Return the [X, Y] coordinate for the center point of the cell that contains the specified text.  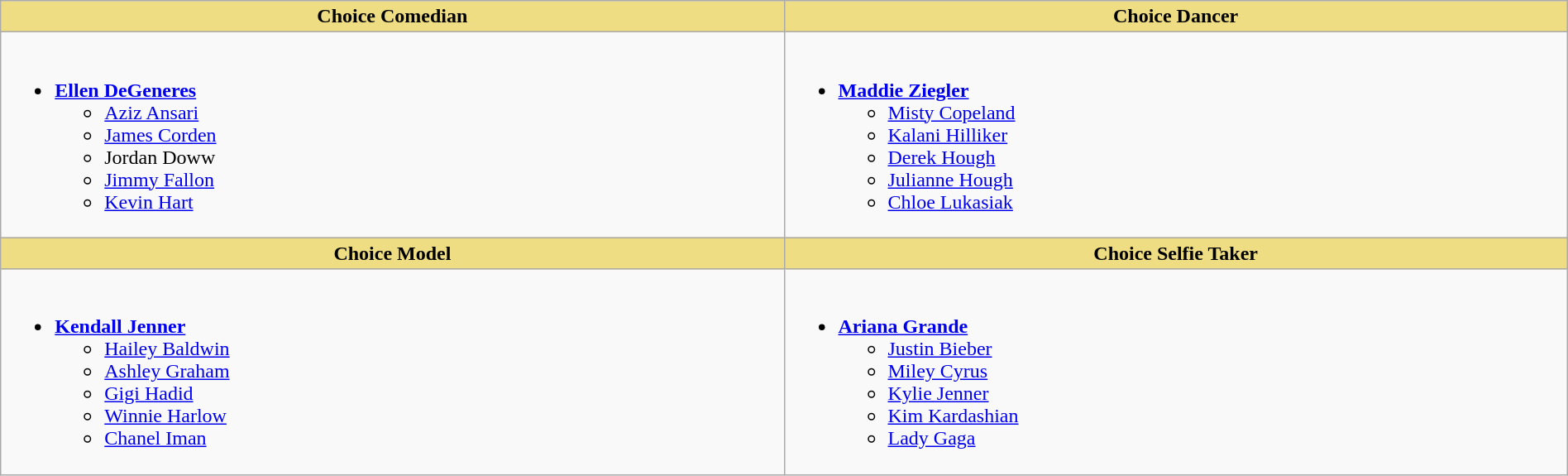
Maddie ZieglerMisty CopelandKalani HillikerDerek HoughJulianne HoughChloe Lukasiak [1176, 135]
Choice Comedian [392, 17]
Choice Selfie Taker [1176, 253]
Kendall JennerHailey BaldwinAshley GrahamGigi HadidWinnie HarlowChanel Iman [392, 372]
Ariana GrandeJustin BieberMiley CyrusKylie JennerKim KardashianLady Gaga [1176, 372]
Ellen DeGeneresAziz AnsariJames CordenJordan DowwJimmy FallonKevin Hart [392, 135]
Choice Dancer [1176, 17]
Choice Model [392, 253]
